Search for the cell housing the specified text and yield its [x, y] center coordinate. 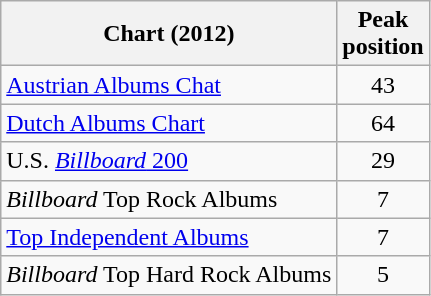
29 [383, 161]
U.S. Billboard 200 [169, 161]
Top Independent Albums [169, 237]
64 [383, 123]
Austrian Albums Chat [169, 85]
Peakposition [383, 34]
Billboard Top Hard Rock Albums [169, 275]
43 [383, 85]
Chart (2012) [169, 34]
Dutch Albums Chart [169, 123]
5 [383, 275]
Billboard Top Rock Albums [169, 199]
